Return the [x, y] coordinate for the center point of the cell that contains the specified text.  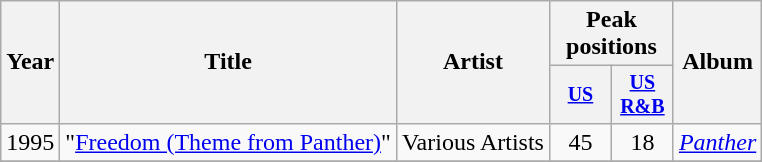
Title [228, 62]
45 [580, 142]
US [580, 94]
Year [30, 62]
Artist [472, 62]
Panther [717, 142]
18 [642, 142]
Album [717, 62]
Various Artists [472, 142]
USR&B [642, 94]
1995 [30, 142]
"Freedom (Theme from Panther)" [228, 142]
Peak positions [611, 34]
